Locate the cell with the specified text and output its [x, y] center coordinate. 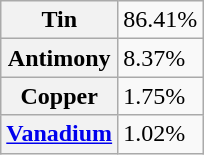
1.75% [160, 96]
8.37% [160, 58]
1.02% [160, 134]
86.41% [160, 20]
Copper [60, 96]
Antimony [60, 58]
Vanadium [60, 134]
Tin [60, 20]
